Capture the cell that displays the provided text and extract its (x, y) central coordinate. 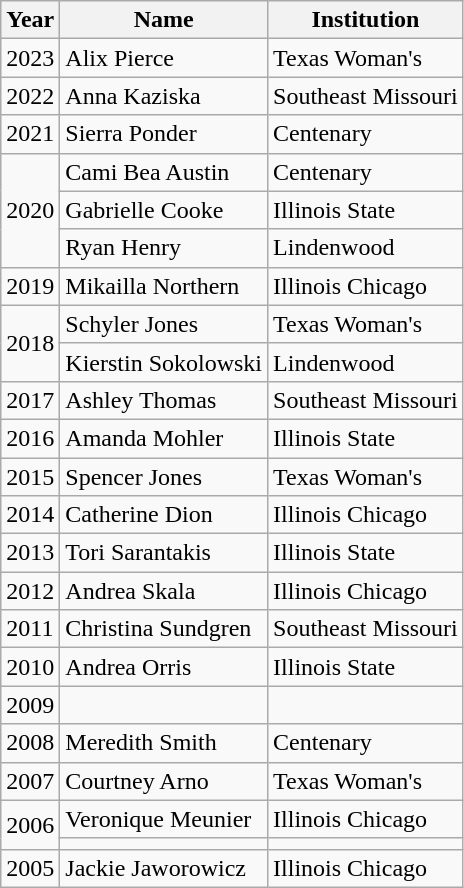
Jackie Jaworowicz (164, 868)
Alix Pierce (164, 58)
2007 (30, 781)
2019 (30, 286)
Mikailla Northern (164, 286)
2017 (30, 400)
Institution (366, 20)
Sierra Ponder (164, 134)
Cami Bea Austin (164, 172)
2018 (30, 343)
Ashley Thomas (164, 400)
2006 (30, 824)
Meredith Smith (164, 743)
2020 (30, 210)
Gabrielle Cooke (164, 210)
2010 (30, 667)
Ryan Henry (164, 248)
2013 (30, 553)
2005 (30, 868)
Spencer Jones (164, 477)
2009 (30, 705)
Year (30, 20)
Christina Sundgren (164, 629)
2011 (30, 629)
2023 (30, 58)
2022 (30, 96)
2012 (30, 591)
Andrea Orris (164, 667)
Kierstin Sokolowski (164, 362)
Tori Sarantakis (164, 553)
Amanda Mohler (164, 438)
Catherine Dion (164, 515)
Name (164, 20)
2014 (30, 515)
Veronique Meunier (164, 819)
Schyler Jones (164, 324)
2008 (30, 743)
2016 (30, 438)
Anna Kaziska (164, 96)
2015 (30, 477)
2021 (30, 134)
Courtney Arno (164, 781)
Andrea Skala (164, 591)
